Provide the (x, y) coordinate of the cell's center where the given text is located.  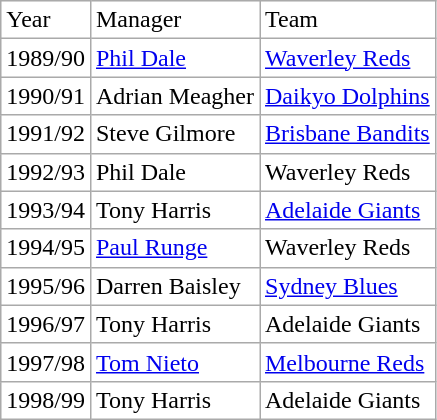
1995/96 (46, 286)
1996/97 (46, 324)
1991/92 (46, 134)
Sydney Blues (348, 286)
1993/94 (46, 210)
Tom Nieto (174, 362)
Team (348, 20)
1992/93 (46, 172)
Darren Baisley (174, 286)
Manager (174, 20)
Adrian Meagher (174, 96)
1998/99 (46, 400)
Paul Runge (174, 248)
Brisbane Bandits (348, 134)
Year (46, 20)
1989/90 (46, 58)
1990/91 (46, 96)
Steve Gilmore (174, 134)
1994/95 (46, 248)
Daikyo Dolphins (348, 96)
Melbourne Reds (348, 362)
1997/98 (46, 362)
